Search for the cell housing the specified text and yield its [x, y] center coordinate. 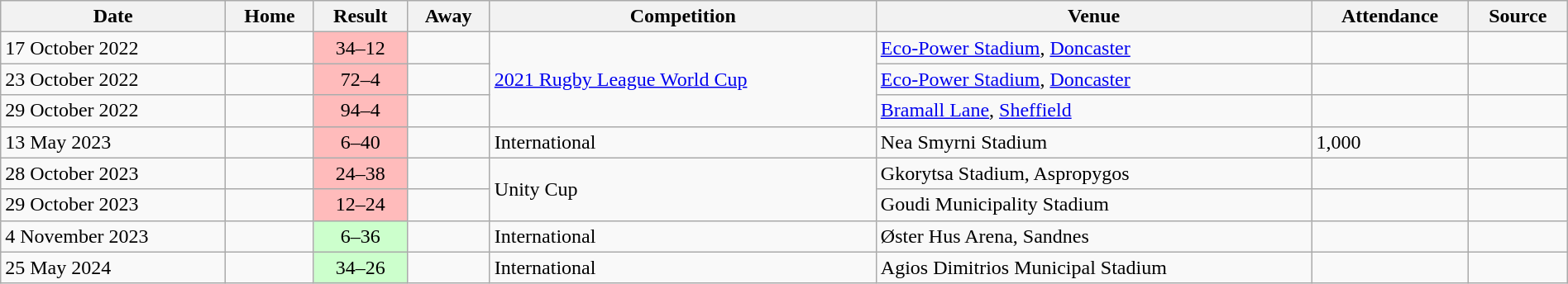
12–24 [361, 205]
34–26 [361, 267]
17 October 2022 [113, 48]
24–38 [361, 173]
Øster Hus Arena, Sandnes [1093, 236]
Attendance [1389, 17]
29 October 2023 [113, 205]
6–36 [361, 236]
4 November 2023 [113, 236]
Goudi Municipality Stadium [1093, 205]
Competition [683, 17]
28 October 2023 [113, 173]
13 May 2023 [113, 142]
2021 Rugby League World Cup [683, 79]
23 October 2022 [113, 79]
Result [361, 17]
Bramall Lane, Sheffield [1093, 111]
Source [1518, 17]
Home [270, 17]
34–12 [361, 48]
Gkorytsa Stadium, Aspropygos [1093, 173]
Away [448, 17]
29 October 2022 [113, 111]
Unity Cup [683, 189]
1,000 [1389, 142]
72–4 [361, 79]
94–4 [361, 111]
6–40 [361, 142]
Date [113, 17]
Nea Smyrni Stadium [1093, 142]
25 May 2024 [113, 267]
Venue [1093, 17]
Agios Dimitrios Municipal Stadium [1093, 267]
